Return the [X, Y] coordinate for the center point of the cell that contains the specified text.  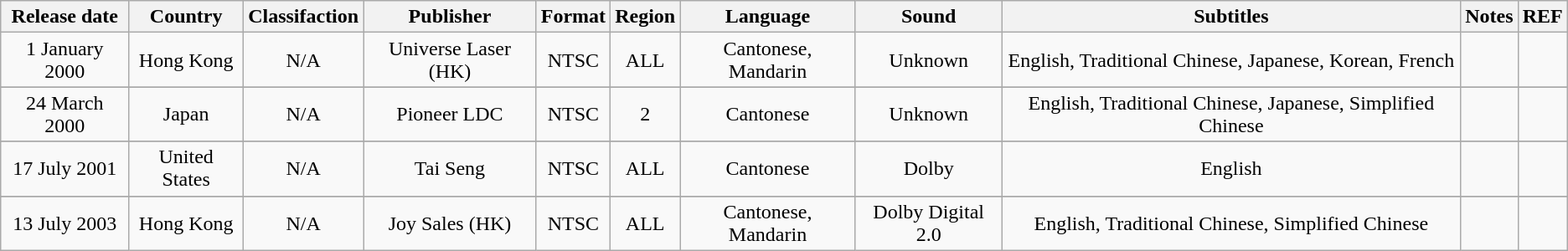
17 July 2001 [65, 169]
REF [1543, 17]
13 July 2003 [65, 223]
English, Traditional Chinese, Japanese, Simplified Chinese [1231, 114]
Japan [186, 114]
United States [186, 169]
Country [186, 17]
Subtitles [1231, 17]
English, Traditional Chinese, Japanese, Korean, French [1231, 60]
Region [645, 17]
Publisher [451, 17]
English, Traditional Chinese, Simplified Chinese [1231, 223]
Dolby [928, 169]
1 January 2000 [65, 60]
Pioneer LDC [451, 114]
24 March 2000 [65, 114]
Joy Sales (HK) [451, 223]
Release date [65, 17]
2 [645, 114]
Sound [928, 17]
Classifaction [303, 17]
Universe Laser (HK) [451, 60]
Language [768, 17]
Notes [1489, 17]
Dolby Digital 2.0 [928, 223]
Format [573, 17]
Tai Seng [451, 169]
English [1231, 169]
